Determine the (X, Y) coordinate at the center of the cell enclosing the given text.  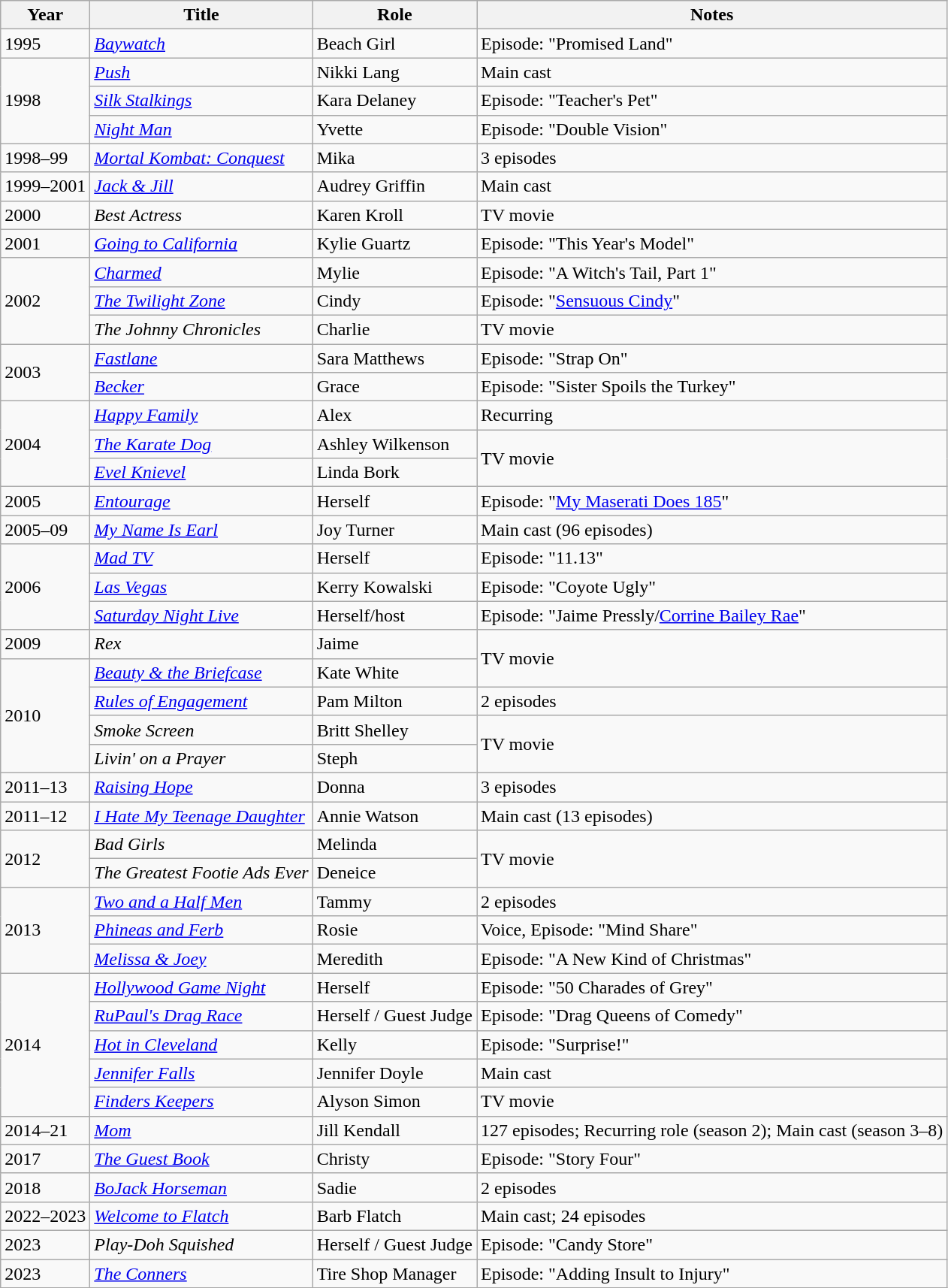
The Karate Dog (201, 444)
Episode: "Drag Queens of Comedy" (711, 1016)
Push (201, 72)
Episode: "A Witch's Tail, Part 1" (711, 272)
The Twilight Zone (201, 301)
Entourage (201, 501)
Mad TV (201, 558)
Beach Girl (394, 44)
2003 (45, 373)
Phineas and Ferb (201, 930)
Livin' on a Prayer (201, 758)
Tire Shop Manager (394, 1274)
2009 (45, 644)
Britt Shelley (394, 730)
Grace (394, 387)
Beauty & the Briefcase (201, 673)
Episode: "My Maserati Does 185" (711, 501)
2006 (45, 587)
Play-Doh Squished (201, 1244)
Baywatch (201, 44)
Episode: "Double Vision" (711, 129)
Raising Hope (201, 787)
Two and a Half Men (201, 902)
Hollywood Game Night (201, 987)
Kerry Kowalski (394, 587)
2012 (45, 859)
Kate White (394, 673)
Barb Flatch (394, 1216)
1995 (45, 44)
1999–2001 (45, 186)
Episode: "11.13" (711, 558)
2000 (45, 215)
Tammy (394, 902)
Jack & Jill (201, 186)
Pam Milton (394, 701)
The Johnny Chronicles (201, 329)
Steph (394, 758)
Sara Matthews (394, 358)
Cindy (394, 301)
Role (394, 15)
Fastlane (201, 358)
Rules of Engagement (201, 701)
Donna (394, 787)
Silk Stalkings (201, 101)
2004 (45, 444)
Linda Bork (394, 473)
Saturday Night Live (201, 615)
Main cast (13 episodes) (711, 815)
Episode: "Story Four" (711, 1159)
Episode: "Adding Insult to Injury" (711, 1274)
Christy (394, 1159)
2011–13 (45, 787)
Meredith (394, 959)
Annie Watson (394, 815)
Year (45, 15)
Main cast (96 episodes) (711, 530)
2022–2023 (45, 1216)
My Name Is Earl (201, 530)
Becker (201, 387)
Going to California (201, 243)
Charlie (394, 329)
Finders Keepers (201, 1102)
Episode: "Teacher's Pet" (711, 101)
Happy Family (201, 416)
Joy Turner (394, 530)
2014–21 (45, 1130)
Evel Knievel (201, 473)
Mika (394, 158)
Herself/host (394, 615)
Episode: "Promised Land" (711, 44)
Melinda (394, 845)
RuPaul's Drag Race (201, 1016)
Rex (201, 644)
Sadie (394, 1187)
Title (201, 15)
Nikki Lang (394, 72)
Rosie (394, 930)
Episode: "Strap On" (711, 358)
Voice, Episode: "Mind Share" (711, 930)
Charmed (201, 272)
1998–99 (45, 158)
Jennifer Doyle (394, 1073)
Jaime (394, 644)
2011–12 (45, 815)
Episode: "50 Charades of Grey" (711, 987)
Kelly (394, 1045)
Night Man (201, 129)
Jill Kendall (394, 1130)
2005 (45, 501)
Mom (201, 1130)
Las Vegas (201, 587)
2002 (45, 301)
Episode: "This Year's Model" (711, 243)
Notes (711, 15)
Hot in Cleveland (201, 1045)
Alex (394, 416)
2017 (45, 1159)
2018 (45, 1187)
2010 (45, 715)
Episode: "Jaime Pressly/Corrine Bailey Rae" (711, 615)
Deneice (394, 873)
Jennifer Falls (201, 1073)
Kylie Guartz (394, 243)
2001 (45, 243)
1998 (45, 101)
Recurring (711, 416)
Episode: "Surprise!" (711, 1045)
The Conners (201, 1274)
Bad Girls (201, 845)
Melissa & Joey (201, 959)
Episode: "Candy Store" (711, 1244)
2005–09 (45, 530)
Mylie (394, 272)
Karen Kroll (394, 215)
Episode: "Sensuous Cindy" (711, 301)
Episode: "A New Kind of Christmas" (711, 959)
Best Actress (201, 215)
Welcome to Flatch (201, 1216)
BoJack Horseman (201, 1187)
Episode: "Coyote Ugly" (711, 587)
The Greatest Footie Ads Ever (201, 873)
Ashley Wilkenson (394, 444)
Main cast; 24 episodes (711, 1216)
Yvette (394, 129)
I Hate My Teenage Daughter (201, 815)
127 episodes; Recurring role (season 2); Main cast (season 3–8) (711, 1130)
Alyson Simon (394, 1102)
Kara Delaney (394, 101)
2013 (45, 930)
2014 (45, 1045)
Smoke Screen (201, 730)
Mortal Kombat: Conquest (201, 158)
Episode: "Sister Spoils the Turkey" (711, 387)
Audrey Griffin (394, 186)
The Guest Book (201, 1159)
